Provide the [x, y] coordinate of the cell's center where the given text is located.  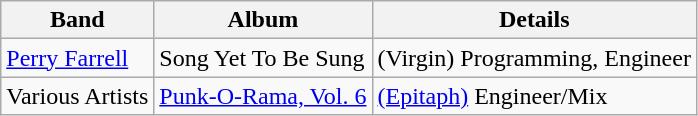
Song Yet To Be Sung [263, 58]
Band [78, 20]
Various Artists [78, 96]
Album [263, 20]
Perry Farrell [78, 58]
Punk-O-Rama, Vol. 6 [263, 96]
Details [534, 20]
(Epitaph) Engineer/Mix [534, 96]
(Virgin) Programming, Engineer [534, 58]
